Output the (x, y) coordinate of the center of the cell containing the given text.  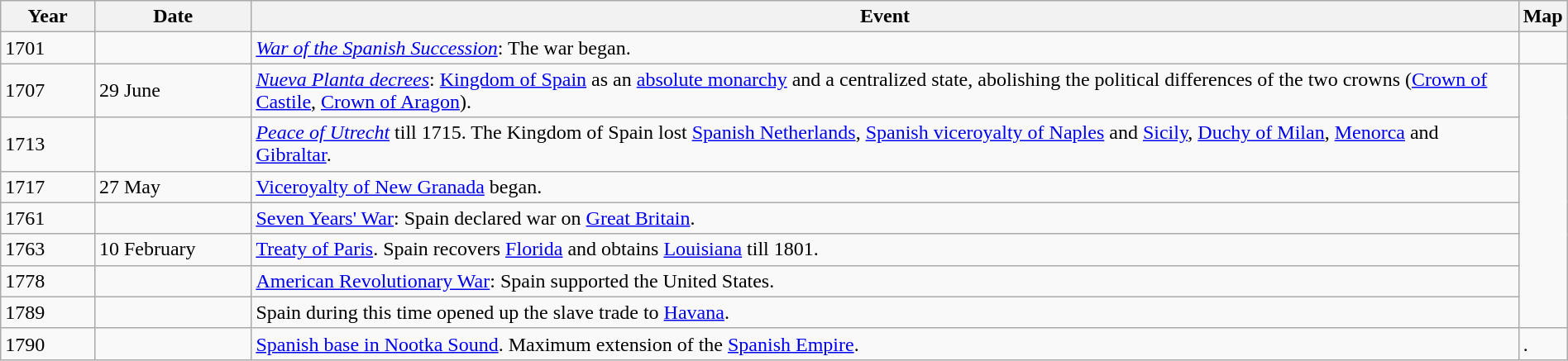
Seven Years' War: Spain declared war on Great Britain. (885, 218)
1789 (48, 312)
Treaty of Paris. Spain recovers Florida and obtains Louisiana till 1801. (885, 249)
Event (885, 17)
1707 (48, 91)
29 June (172, 91)
Spanish base in Nootka Sound. Maximum extension of the Spanish Empire. (885, 344)
War of the Spanish Succession: The war began. (885, 48)
American Revolutionary War: Spain supported the United States. (885, 281)
Year (48, 17)
1701 (48, 48)
Spain during this time opened up the slave trade to Havana. (885, 312)
10 February (172, 249)
Date (172, 17)
1713 (48, 144)
1778 (48, 281)
1790 (48, 344)
1717 (48, 187)
Map (1543, 17)
1761 (48, 218)
1763 (48, 249)
. (1543, 344)
Viceroyalty of New Granada began. (885, 187)
27 May (172, 187)
